Extract the [X, Y] coordinate from the center of the cell holding the provided text.  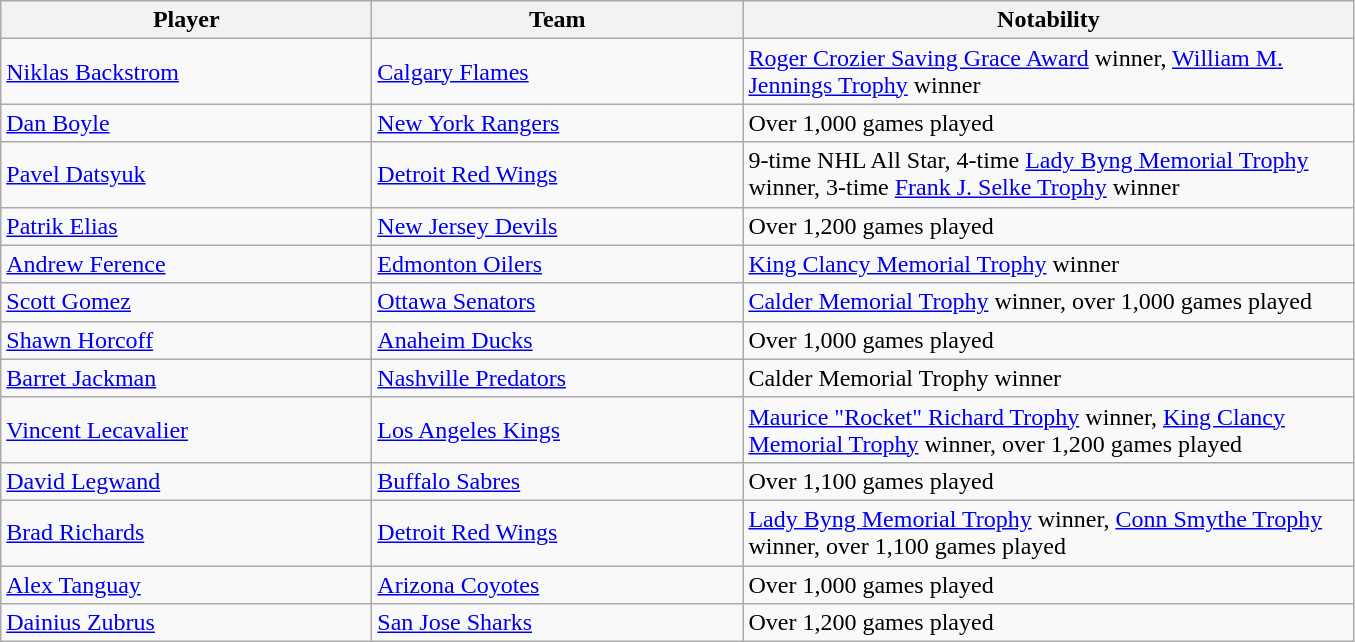
9-time NHL All Star, 4-time Lady Byng Memorial Trophy winner, 3-time Frank J. Selke Trophy winner [1048, 174]
Alex Tanguay [186, 585]
Nashville Predators [558, 378]
Los Angeles Kings [558, 430]
Scott Gomez [186, 302]
Andrew Ference [186, 264]
Dan Boyle [186, 123]
Over 1,100 games played [1048, 481]
Notability [1048, 20]
King Clancy Memorial Trophy winner [1048, 264]
Calgary Flames [558, 72]
Roger Crozier Saving Grace Award winner, William M. Jennings Trophy winner [1048, 72]
Barret Jackman [186, 378]
David Legwand [186, 481]
Edmonton Oilers [558, 264]
Ottawa Senators [558, 302]
Arizona Coyotes [558, 585]
New York Rangers [558, 123]
Vincent Lecavalier [186, 430]
Player [186, 20]
Calder Memorial Trophy winner [1048, 378]
New Jersey Devils [558, 226]
San Jose Sharks [558, 623]
Shawn Horcoff [186, 340]
Dainius Zubrus [186, 623]
Patrik Elias [186, 226]
Team [558, 20]
Anaheim Ducks [558, 340]
Buffalo Sabres [558, 481]
Niklas Backstrom [186, 72]
Maurice "Rocket" Richard Trophy winner, King Clancy Memorial Trophy winner, over 1,200 games played [1048, 430]
Pavel Datsyuk [186, 174]
Brad Richards [186, 532]
Calder Memorial Trophy winner, over 1,000 games played [1048, 302]
Lady Byng Memorial Trophy winner, Conn Smythe Trophy winner, over 1,100 games played [1048, 532]
